For the text-containing cell, return its midpoint in [X, Y] coordinate format. 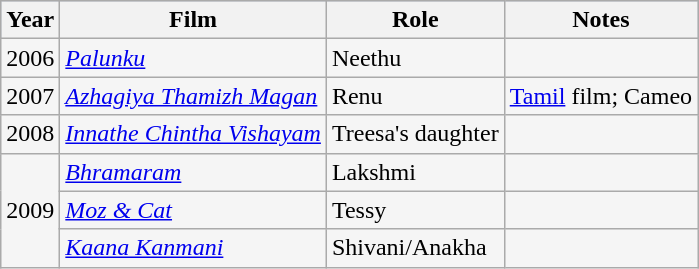
Azhagiya Thamizh Magan [194, 96]
Palunku [194, 58]
Lakshmi [415, 172]
Innathe Chintha Vishayam [194, 134]
Moz & Cat [194, 210]
Treesa's daughter [415, 134]
2006 [30, 58]
Bhramaram [194, 172]
2009 [30, 210]
Tamil film; Cameo [600, 96]
Role [415, 20]
Kaana Kanmani [194, 248]
Shivani/Anakha [415, 248]
2007 [30, 96]
Renu [415, 96]
Neethu [415, 58]
Year [30, 20]
Film [194, 20]
Notes [600, 20]
2008 [30, 134]
Tessy [415, 210]
